For the text-containing cell, return its midpoint in [x, y] coordinate format. 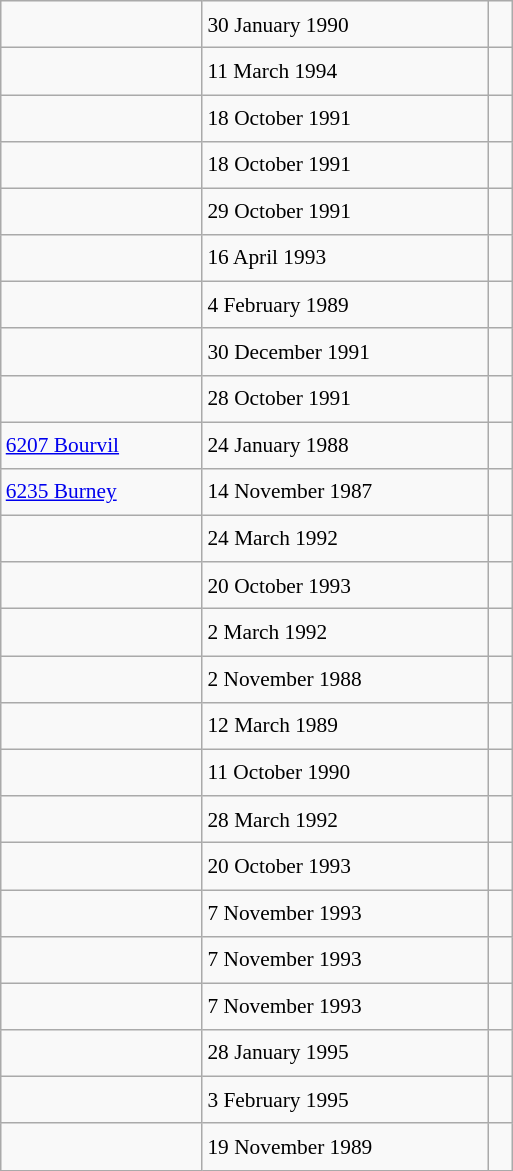
19 November 1989 [345, 1146]
11 October 1990 [345, 772]
14 November 1987 [345, 492]
3 February 1995 [345, 1100]
12 March 1989 [345, 726]
6235 Burney [102, 492]
6207 Bourvil [102, 446]
24 March 1992 [345, 538]
24 January 1988 [345, 446]
2 March 1992 [345, 632]
29 October 1991 [345, 212]
30 January 1990 [345, 24]
28 March 1992 [345, 820]
11 March 1994 [345, 72]
30 December 1991 [345, 352]
28 January 1995 [345, 1054]
28 October 1991 [345, 398]
4 February 1989 [345, 306]
16 April 1993 [345, 258]
2 November 1988 [345, 680]
